From the cell containing the given text, extract its center point as [X, Y] coordinate. 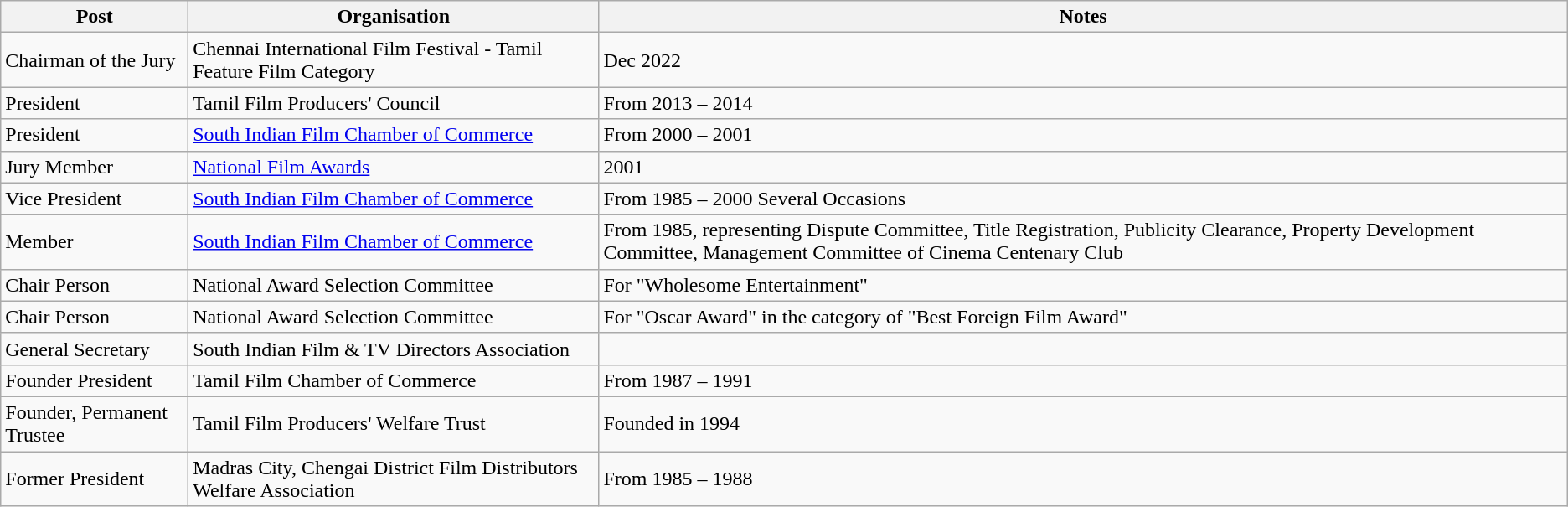
Notes [1083, 17]
Dec 2022 [1083, 60]
Madras City, Chengai District Film Distributors Welfare Association [394, 478]
Post [95, 17]
Founder, Permanent Trustee [95, 424]
From 1985 – 1988 [1083, 478]
Tamil Film Chamber of Commerce [394, 380]
For "Wholesome Entertainment" [1083, 285]
From 2013 – 2014 [1083, 103]
General Secretary [95, 349]
Tamil Film Producers' Welfare Trust [394, 424]
For "Oscar Award" in the category of "Best Foreign Film Award" [1083, 317]
From 1987 – 1991 [1083, 380]
Founded in 1994 [1083, 424]
South Indian Film & TV Directors Association [394, 349]
From 1985 – 2000 Several Occasions [1083, 199]
Organisation [394, 17]
Founder President [95, 380]
Vice President [95, 199]
2001 [1083, 167]
National Film Awards [394, 167]
Former President [95, 478]
Member [95, 241]
From 2000 – 2001 [1083, 135]
Chennai International Film Festival - Tamil Feature Film Category [394, 60]
Chairman of the Jury [95, 60]
Tamil Film Producers' Council [394, 103]
Jury Member [95, 167]
